Find where the given text appears and provide that cell's center as [X, Y] coordinate. 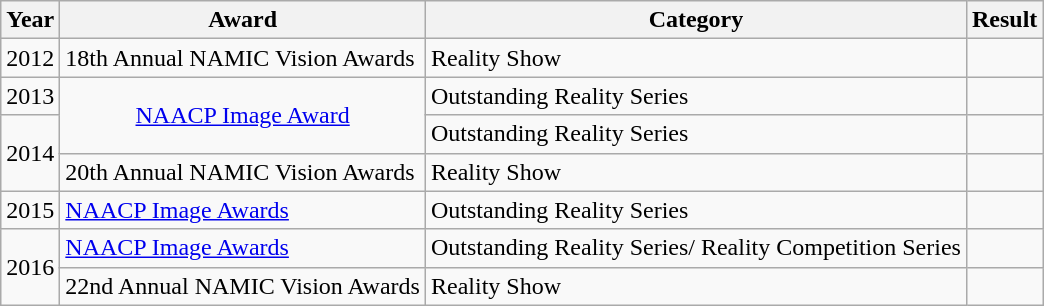
Outstanding Reality Series/ Reality Competition Series [696, 248]
Award [243, 20]
2016 [30, 267]
NAACP Image Award [243, 115]
18th Annual NAMIC Vision Awards [243, 58]
2014 [30, 153]
2015 [30, 210]
2013 [30, 96]
Result [1004, 20]
20th Annual NAMIC Vision Awards [243, 172]
22nd Annual NAMIC Vision Awards [243, 286]
Year [30, 20]
Category [696, 20]
2012 [30, 58]
